Extract the [X, Y] coordinate from the center of the cell holding the provided text.  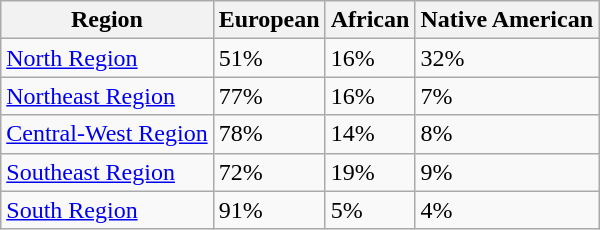
Southeast Region [107, 172]
19% [370, 172]
4% [507, 210]
South Region [107, 210]
Northeast Region [107, 96]
European [269, 20]
African [370, 20]
8% [507, 134]
5% [370, 210]
9% [507, 172]
Native American [507, 20]
72% [269, 172]
Central-West Region [107, 134]
51% [269, 58]
7% [507, 96]
North Region [107, 58]
78% [269, 134]
32% [507, 58]
77% [269, 96]
Region [107, 20]
14% [370, 134]
91% [269, 210]
